Determine the (x, y) coordinate at the center of the cell enclosing the given text.  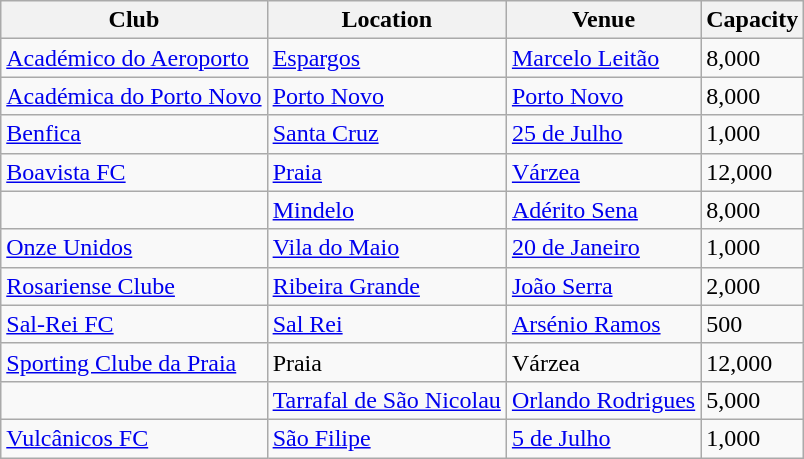
Boavista FC (134, 172)
500 (752, 324)
Marcelo Leitão (603, 58)
Espargos (386, 58)
Arsénio Ramos (603, 324)
2,000 (752, 286)
Sal-Rei FC (134, 324)
Adérito Sena (603, 210)
Sal Rei (386, 324)
20 de Janeiro (603, 248)
Location (386, 20)
Vila do Maio (386, 248)
Onze Unidos (134, 248)
Mindelo (386, 210)
5,000 (752, 400)
Académico do Aeroporto (134, 58)
25 de Julho (603, 134)
Venue (603, 20)
Vulcânicos FC (134, 438)
Benfica (134, 134)
João Serra (603, 286)
Académica do Porto Novo (134, 96)
Ribeira Grande (386, 286)
Club (134, 20)
Santa Cruz (386, 134)
Capacity (752, 20)
Tarrafal de São Nicolau (386, 400)
5 de Julho (603, 438)
São Filipe (386, 438)
Orlando Rodrigues (603, 400)
Rosariense Clube (134, 286)
Sporting Clube da Praia (134, 362)
